Search for the cell housing the specified text and yield its [X, Y] center coordinate. 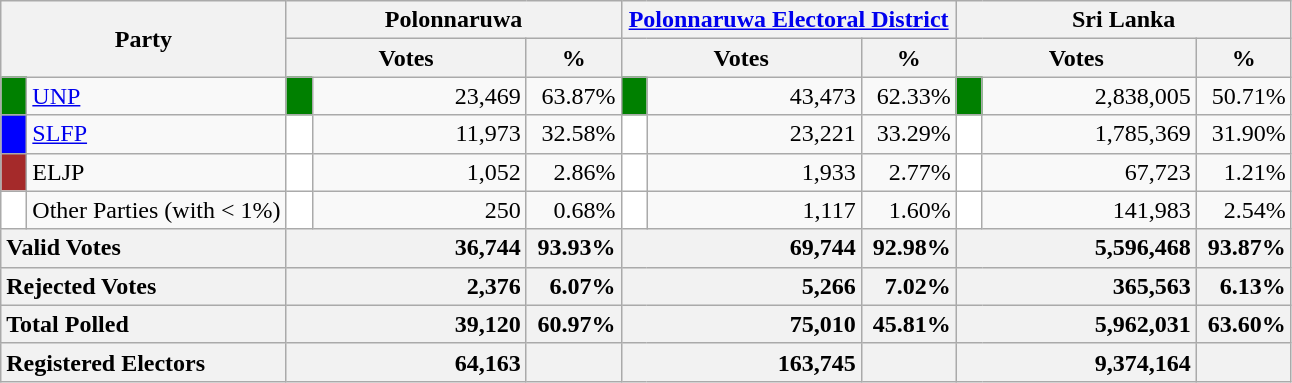
Rejected Votes [144, 286]
50.71% [1244, 96]
5,596,468 [1076, 248]
60.97% [574, 324]
2,838,005 [1089, 96]
Sri Lanka [1124, 20]
64,163 [406, 362]
31.90% [1244, 134]
23,469 [419, 96]
5,266 [741, 286]
93.87% [1244, 248]
2.54% [1244, 210]
1,117 [754, 210]
UNP [156, 96]
75,010 [741, 324]
43,473 [754, 96]
Party [144, 39]
69,744 [741, 248]
93.93% [574, 248]
Other Parties (with < 1%) [156, 210]
36,744 [406, 248]
6.13% [1244, 286]
33.29% [908, 134]
92.98% [908, 248]
ELJP [156, 172]
Total Polled [144, 324]
141,983 [1089, 210]
63.60% [1244, 324]
0.68% [574, 210]
7.02% [908, 286]
67,723 [1089, 172]
SLFP [156, 134]
9,374,164 [1076, 362]
Valid Votes [144, 248]
23,221 [754, 134]
2,376 [406, 286]
163,745 [741, 362]
1,785,369 [1089, 134]
32.58% [574, 134]
1.21% [1244, 172]
365,563 [1076, 286]
Polonnaruwa Electoral District [788, 20]
2.86% [574, 172]
5,962,031 [1076, 324]
39,120 [406, 324]
6.07% [574, 286]
11,973 [419, 134]
62.33% [908, 96]
Registered Electors [144, 362]
45.81% [908, 324]
1,052 [419, 172]
Polonnaruwa [454, 20]
1,933 [754, 172]
1.60% [908, 210]
2.77% [908, 172]
63.87% [574, 96]
250 [419, 210]
